Extract the [X, Y] coordinate from the center of the cell holding the provided text.  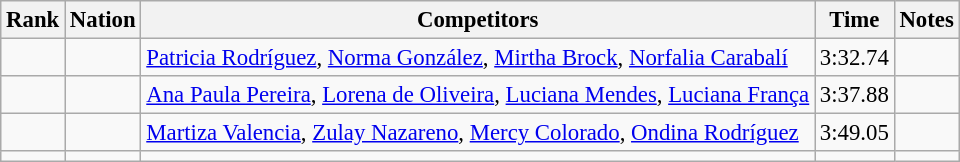
Rank [33, 20]
Time [855, 20]
Ana Paula Pereira, Lorena de Oliveira, Luciana Mendes, Luciana França [478, 95]
Martiza Valencia, Zulay Nazareno, Mercy Colorado, Ondina Rodríguez [478, 133]
Competitors [478, 20]
Patricia Rodríguez, Norma González, Mirtha Brock, Norfalia Carabalí [478, 58]
3:32.74 [855, 58]
3:37.88 [855, 95]
Notes [926, 20]
Nation [103, 20]
3:49.05 [855, 133]
